Pinpoint the cell where the given text exists, returning its [x, y] midpoint coordinate. 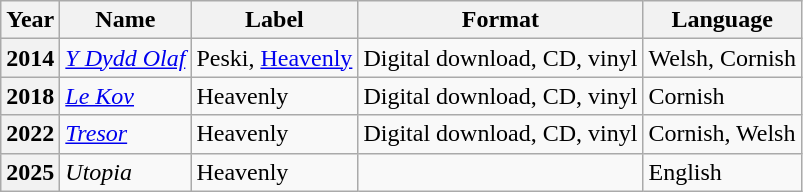
2018 [30, 96]
Utopia [126, 172]
2014 [30, 58]
Language [722, 20]
English [722, 172]
Year [30, 20]
Name [126, 20]
Tresor [126, 134]
Format [500, 20]
Label [274, 20]
Y Dydd Olaf [126, 58]
Welsh, Cornish [722, 58]
Le Kov [126, 96]
2022 [30, 134]
Cornish [722, 96]
Cornish, Welsh [722, 134]
Peski, Heavenly [274, 58]
2025 [30, 172]
